Output the (X, Y) coordinate of the center of the cell containing the given text.  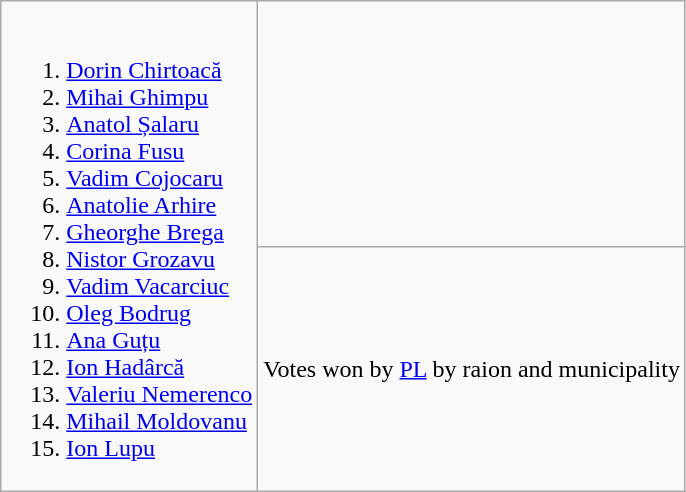
Votes won by PL by raion and municipality (472, 369)
